From the cell containing the given text, extract its center point as [X, Y] coordinate. 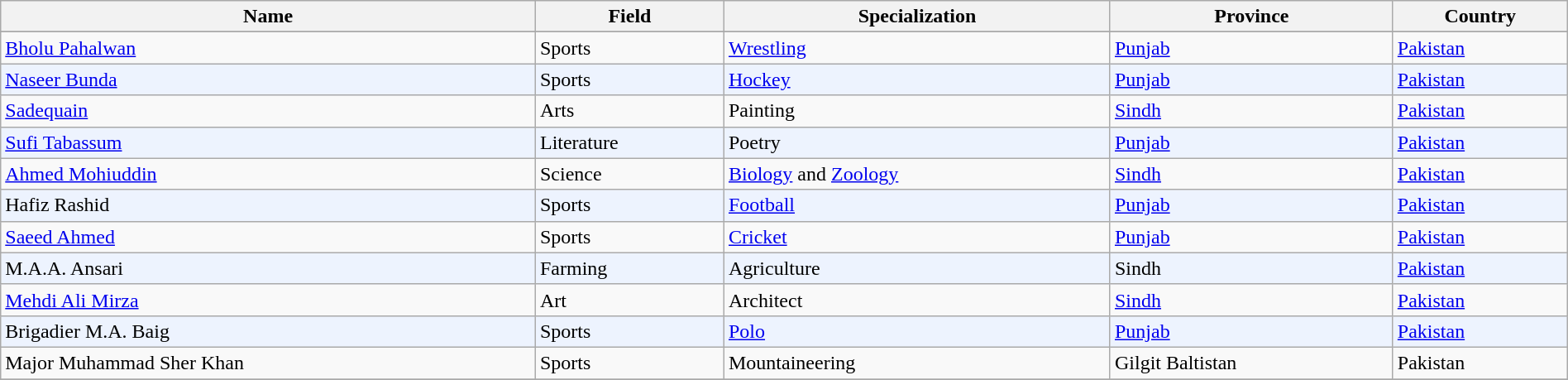
Name [268, 17]
Poetry [916, 142]
Sadequain [268, 111]
Hafiz Rashid [268, 205]
Saeed Ahmed [268, 237]
Mountaineering [916, 363]
Bholu Pahalwan [268, 48]
Architect [916, 300]
Sufi Tabassum [268, 142]
Hockey [916, 79]
Gilgit Baltistan [1251, 363]
Polo [916, 331]
Country [1480, 17]
Farming [629, 268]
Wrestling [916, 48]
Science [629, 174]
Painting [916, 111]
Cricket [916, 237]
Specialization [916, 17]
Brigadier M.A. Baig [268, 331]
Province [1251, 17]
Football [916, 205]
Agriculture [916, 268]
M.A.A. Ansari [268, 268]
Literature [629, 142]
Biology and Zoology [916, 174]
Major Muhammad Sher Khan [268, 363]
Ahmed Mohiuddin [268, 174]
Art [629, 300]
Mehdi Ali Mirza [268, 300]
Field [629, 17]
Arts [629, 111]
Naseer Bunda [268, 79]
